Extract the [x, y] coordinate from the center of the cell holding the provided text.  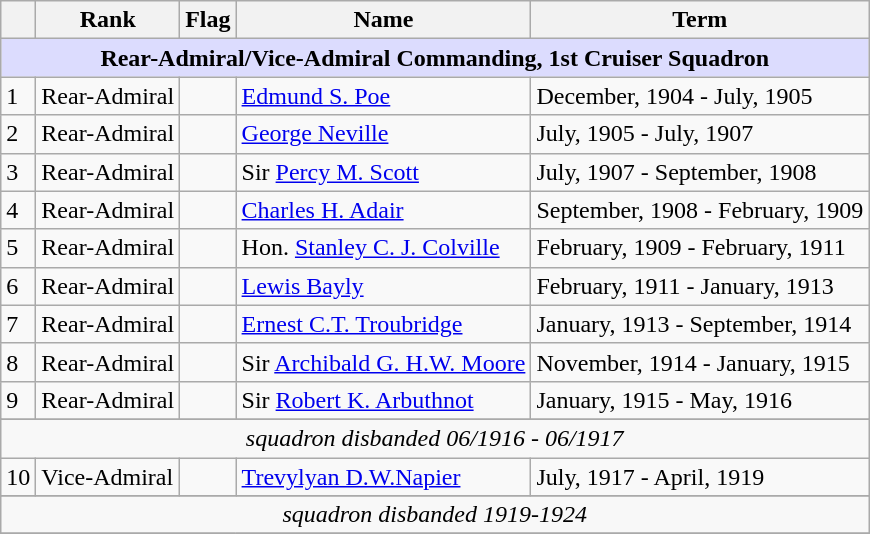
squadron disbanded 06/1916 - 06/1917 [435, 438]
squadron disbanded 1919-1924 [435, 515]
4 [18, 210]
2 [18, 134]
6 [18, 286]
July, 1917 - April, 1919 [700, 477]
7 [18, 324]
Hon. Stanley C. J. Colville [384, 248]
Charles H. Adair [384, 210]
8 [18, 362]
Flag [208, 20]
Sir Archibald G. H.W. Moore [384, 362]
George Neville [384, 134]
Term [700, 20]
9 [18, 400]
Sir Percy M. Scott [384, 172]
Vice-Admiral [108, 477]
November, 1914 - January, 1915 [700, 362]
January, 1915 - May, 1916 [700, 400]
July, 1907 - September, 1908 [700, 172]
December, 1904 - July, 1905 [700, 96]
Sir Robert K. Arbuthnot [384, 400]
Lewis Bayly [384, 286]
5 [18, 248]
Rank [108, 20]
Name [384, 20]
Edmund S. Poe [384, 96]
3 [18, 172]
Rear-Admiral/Vice-Admiral Commanding, 1st Cruiser Squadron [435, 58]
February, 1909 - February, 1911 [700, 248]
1 [18, 96]
July, 1905 - July, 1907 [700, 134]
September, 1908 - February, 1909 [700, 210]
February, 1911 - January, 1913 [700, 286]
10 [18, 477]
January, 1913 - September, 1914 [700, 324]
Ernest C.T. Troubridge [384, 324]
Trevylyan D.W.Napier [384, 477]
